Output the [X, Y] coordinate of the center of the cell containing the given text.  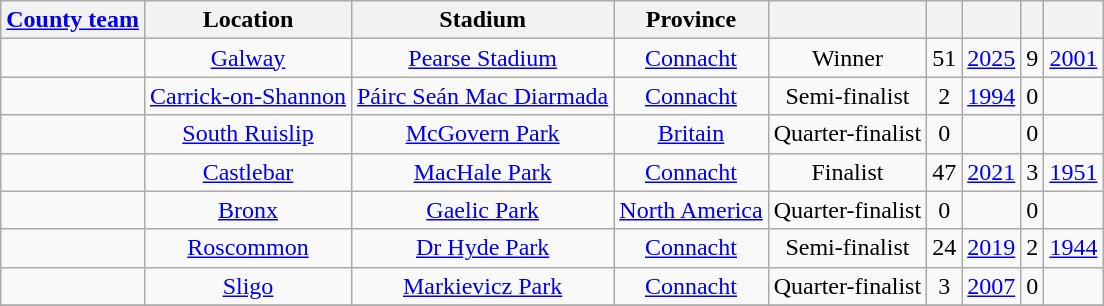
Roscommon [248, 248]
Castlebar [248, 172]
Finalist [848, 172]
Bronx [248, 210]
North America [691, 210]
1951 [1074, 172]
51 [944, 58]
Páirc Seán Mac Diarmada [482, 96]
Britain [691, 134]
Pearse Stadium [482, 58]
Galway [248, 58]
Location [248, 20]
9 [1032, 58]
2021 [992, 172]
McGovern Park [482, 134]
Gaelic Park [482, 210]
Stadium [482, 20]
2019 [992, 248]
MacHale Park [482, 172]
2001 [1074, 58]
47 [944, 172]
Province [691, 20]
1994 [992, 96]
Markievicz Park [482, 286]
South Ruislip [248, 134]
Winner [848, 58]
County team [73, 20]
Sligo [248, 286]
2025 [992, 58]
24 [944, 248]
Carrick-on-Shannon [248, 96]
2007 [992, 286]
Dr Hyde Park [482, 248]
1944 [1074, 248]
